Find where the given text appears and provide that cell's center as (X, Y) coordinate. 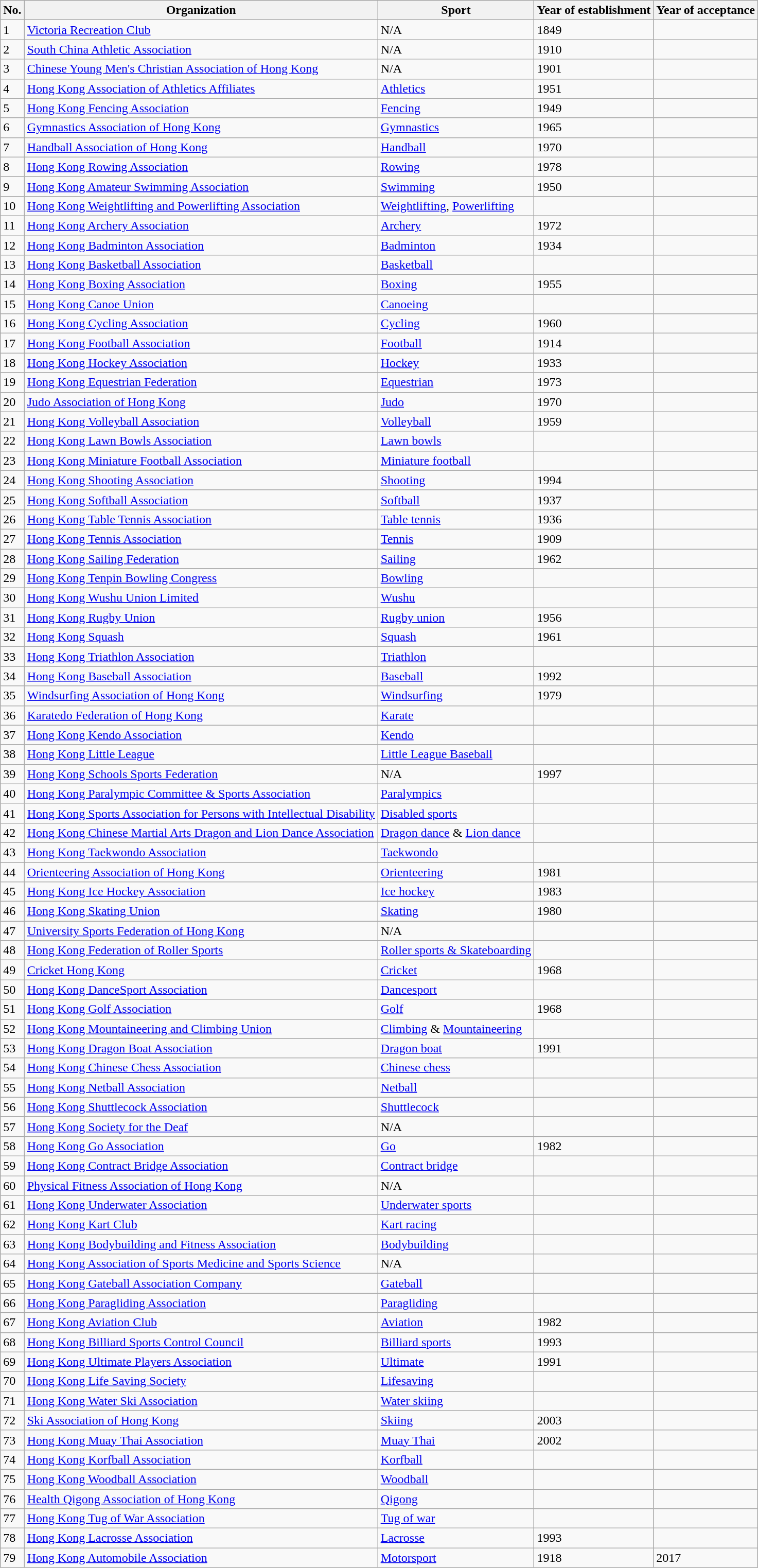
Victoria Recreation Club (201, 30)
Hong Kong Kendo Association (201, 735)
52 (12, 1029)
Hong Kong Association of Athletics Affiliates (201, 89)
Hong Kong Boxing Association (201, 285)
Hong Kong Triathlon Association (201, 657)
21 (12, 421)
Hong Kong Contract Bridge Association (201, 1166)
Hong Kong Chinese Chess Association (201, 1068)
1914 (594, 343)
Basketball (456, 265)
56 (12, 1107)
Gateball (456, 1283)
38 (12, 754)
39 (12, 774)
15 (12, 304)
Sailing (456, 558)
Skating (456, 911)
1980 (594, 911)
Hong Kong Lawn Bowls Association (201, 441)
Hong Kong Skating Union (201, 911)
2 (12, 49)
Disabled sports (456, 813)
Tennis (456, 539)
6 (12, 128)
Hong Kong Softball Association (201, 500)
Hong Kong Lacrosse Association (201, 1538)
Water skiing (456, 1401)
Hong Kong Tenpin Bowling Congress (201, 578)
Hong Kong Billiard Sports Control Council (201, 1342)
Shuttlecock (456, 1107)
Hong Kong Schools Sports Federation (201, 774)
65 (12, 1283)
Hong Kong Fencing Association (201, 108)
Miniature football (456, 461)
Hong Kong Tennis Association (201, 539)
Hong Kong Weightlifting and Powerlifting Association (201, 206)
41 (12, 813)
2003 (594, 1420)
Hong Kong Baseball Association (201, 676)
12 (12, 245)
51 (12, 1009)
Skiing (456, 1420)
Woodball (456, 1479)
Hong Kong Cycling Association (201, 324)
Table tennis (456, 519)
7 (12, 147)
Windsurfing (456, 696)
Hong Kong Shuttlecock Association (201, 1107)
Hong Kong Ice Hockey Association (201, 892)
53 (12, 1048)
Karatedo Federation of Hong Kong (201, 715)
28 (12, 558)
Organization (201, 10)
1951 (594, 89)
68 (12, 1342)
50 (12, 990)
23 (12, 461)
Equestrian (456, 382)
Cricket (456, 970)
Muay Thai (456, 1440)
14 (12, 285)
Billiard sports (456, 1342)
20 (12, 402)
Hong Kong Basketball Association (201, 265)
1972 (594, 225)
Hong Kong Association of Sports Medicine and Sports Science (201, 1264)
Swimming (456, 186)
27 (12, 539)
Triathlon (456, 657)
Hong Kong Sports Association for Persons with Intellectual Disability (201, 813)
Hong Kong Aviation Club (201, 1323)
Hong Kong Federation of Roller Sports (201, 950)
66 (12, 1303)
76 (12, 1499)
Hong Kong Tug of War Association (201, 1519)
Karate (456, 715)
Sport (456, 10)
Hong Kong Muay Thai Association (201, 1440)
Football (456, 343)
Chinese chess (456, 1068)
Bowling (456, 578)
Wushu (456, 598)
1955 (594, 285)
4 (12, 89)
Tug of war (456, 1519)
Hong Kong Society for the Deaf (201, 1126)
Hong Kong Ultimate Players Association (201, 1362)
1901 (594, 69)
Hong Kong Volleyball Association (201, 421)
29 (12, 578)
25 (12, 500)
1937 (594, 500)
79 (12, 1558)
73 (12, 1440)
Year of acceptance (706, 10)
1933 (594, 363)
5 (12, 108)
36 (12, 715)
Dragon boat (456, 1048)
Lacrosse (456, 1538)
Fencing (456, 108)
1983 (594, 892)
63 (12, 1244)
22 (12, 441)
Volleyball (456, 421)
Hong Kong Dragon Boat Association (201, 1048)
Handball Association of Hong Kong (201, 147)
58 (12, 1146)
78 (12, 1538)
13 (12, 265)
32 (12, 637)
University Sports Federation of Hong Kong (201, 931)
33 (12, 657)
1960 (594, 324)
Baseball (456, 676)
Squash (456, 637)
Hong Kong Wushu Union Limited (201, 598)
60 (12, 1185)
Ultimate (456, 1362)
1979 (594, 696)
43 (12, 852)
37 (12, 735)
31 (12, 618)
Hong Kong Rowing Association (201, 167)
Judo Association of Hong Kong (201, 402)
24 (12, 480)
Hong Kong Hockey Association (201, 363)
1910 (594, 49)
Kart racing (456, 1225)
Contract bridge (456, 1166)
1936 (594, 519)
70 (12, 1381)
Hong Kong Rugby Union (201, 618)
1909 (594, 539)
Hong Kong Golf Association (201, 1009)
Hong Kong Underwater Association (201, 1205)
Roller sports & Skateboarding (456, 950)
Health Qigong Association of Hong Kong (201, 1499)
30 (12, 598)
Physical Fitness Association of Hong Kong (201, 1185)
1934 (594, 245)
Hong Kong Life Saving Society (201, 1381)
Boxing (456, 285)
1849 (594, 30)
Hong Kong Shooting Association (201, 480)
Chinese Young Men's Christian Association of Hong Kong (201, 69)
Windsurfing Association of Hong Kong (201, 696)
Year of establishment (594, 10)
77 (12, 1519)
Hong Kong Football Association (201, 343)
Hong Kong Paragliding Association (201, 1303)
Rugby union (456, 618)
Judo (456, 402)
Hong Kong Archery Association (201, 225)
72 (12, 1420)
1962 (594, 558)
Hong Kong Automobile Association (201, 1558)
45 (12, 892)
1978 (594, 167)
Hong Kong Chinese Martial Arts Dragon and Lion Dance Association (201, 833)
1 (12, 30)
Hong Kong Bodybuilding and Fitness Association (201, 1244)
2017 (706, 1558)
1981 (594, 872)
Orienteering Association of Hong Kong (201, 872)
1959 (594, 421)
Climbing & Mountaineering (456, 1029)
Hong Kong Amateur Swimming Association (201, 186)
Hong Kong Taekwondo Association (201, 852)
Hong Kong Go Association (201, 1146)
Hong Kong Badminton Association (201, 245)
Shooting (456, 480)
71 (12, 1401)
67 (12, 1323)
55 (12, 1087)
Handball (456, 147)
1949 (594, 108)
Motorsport (456, 1558)
Badminton (456, 245)
Hong Kong Little League (201, 754)
2002 (594, 1440)
40 (12, 794)
Weightlifting, Powerlifting (456, 206)
64 (12, 1264)
Hong Kong Kart Club (201, 1225)
46 (12, 911)
Cycling (456, 324)
61 (12, 1205)
8 (12, 167)
19 (12, 382)
Cricket Hong Kong (201, 970)
16 (12, 324)
Hockey (456, 363)
Athletics (456, 89)
Hong Kong Mountaineering and Climbing Union (201, 1029)
26 (12, 519)
Bodybuilding (456, 1244)
75 (12, 1479)
Aviation (456, 1323)
1965 (594, 128)
Lawn bowls (456, 441)
1992 (594, 676)
44 (12, 872)
1956 (594, 618)
Hong Kong Korfball Association (201, 1459)
47 (12, 931)
Rowing (456, 167)
Dragon dance & Lion dance (456, 833)
Golf (456, 1009)
Taekwondo (456, 852)
69 (12, 1362)
Go (456, 1146)
No. (12, 10)
Hong Kong Netball Association (201, 1087)
Dancesport (456, 990)
1994 (594, 480)
Kendo (456, 735)
3 (12, 69)
Hong Kong Woodball Association (201, 1479)
42 (12, 833)
Hong Kong Water Ski Association (201, 1401)
18 (12, 363)
35 (12, 696)
Softball (456, 500)
17 (12, 343)
62 (12, 1225)
Hong Kong DanceSport Association (201, 990)
74 (12, 1459)
1973 (594, 382)
Little League Baseball (456, 754)
Hong Kong Gateball Association Company (201, 1283)
Hong Kong Equestrian Federation (201, 382)
Canoeing (456, 304)
Lifesaving (456, 1381)
1918 (594, 1558)
10 (12, 206)
59 (12, 1166)
49 (12, 970)
54 (12, 1068)
1950 (594, 186)
Hong Kong Paralympic Committee & Sports Association (201, 794)
South China Athletic Association (201, 49)
Underwater sports (456, 1205)
Ski Association of Hong Kong (201, 1420)
9 (12, 186)
11 (12, 225)
Netball (456, 1087)
Hong Kong Canoe Union (201, 304)
Hong Kong Table Tennis Association (201, 519)
Qigong (456, 1499)
Ice hockey (456, 892)
Gymnastics (456, 128)
57 (12, 1126)
Paralympics (456, 794)
48 (12, 950)
Hong Kong Squash (201, 637)
Orienteering (456, 872)
Korfball (456, 1459)
34 (12, 676)
Hong Kong Miniature Football Association (201, 461)
Archery (456, 225)
1961 (594, 637)
Gymnastics Association of Hong Kong (201, 128)
Hong Kong Sailing Federation (201, 558)
1997 (594, 774)
Paragliding (456, 1303)
